Identify which cell holds the provided text, then report its (x, y) central coordinate. 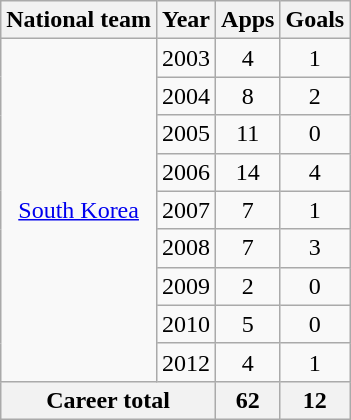
Goals (315, 20)
South Korea (79, 210)
12 (315, 400)
2008 (186, 248)
11 (248, 134)
8 (248, 96)
2003 (186, 58)
2012 (186, 362)
2010 (186, 324)
Apps (248, 20)
2006 (186, 172)
5 (248, 324)
Year (186, 20)
Career total (108, 400)
2009 (186, 286)
3 (315, 248)
National team (79, 20)
2007 (186, 210)
2004 (186, 96)
62 (248, 400)
2005 (186, 134)
14 (248, 172)
